Scan for the cell matching the given text and deliver its [X, Y] coordinate at center. 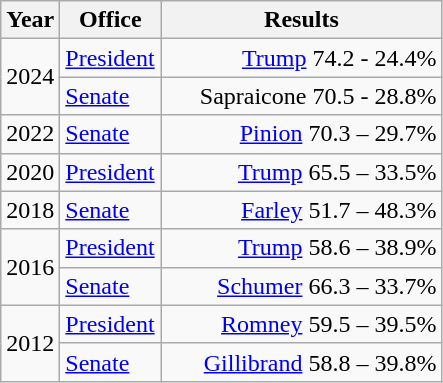
2024 [30, 77]
Trump 58.6 – 38.9% [302, 248]
2022 [30, 134]
Trump 74.2 - 24.4% [302, 58]
Office [110, 20]
Sapraicone 70.5 - 28.8% [302, 96]
Pinion 70.3 – 29.7% [302, 134]
Romney 59.5 – 39.5% [302, 324]
2020 [30, 172]
2012 [30, 343]
Farley 51.7 – 48.3% [302, 210]
2018 [30, 210]
Gillibrand 58.8 – 39.8% [302, 362]
Schumer 66.3 – 33.7% [302, 286]
Results [302, 20]
Year [30, 20]
2016 [30, 267]
Trump 65.5 – 33.5% [302, 172]
